From the cell containing the given text, extract its center point as [x, y] coordinate. 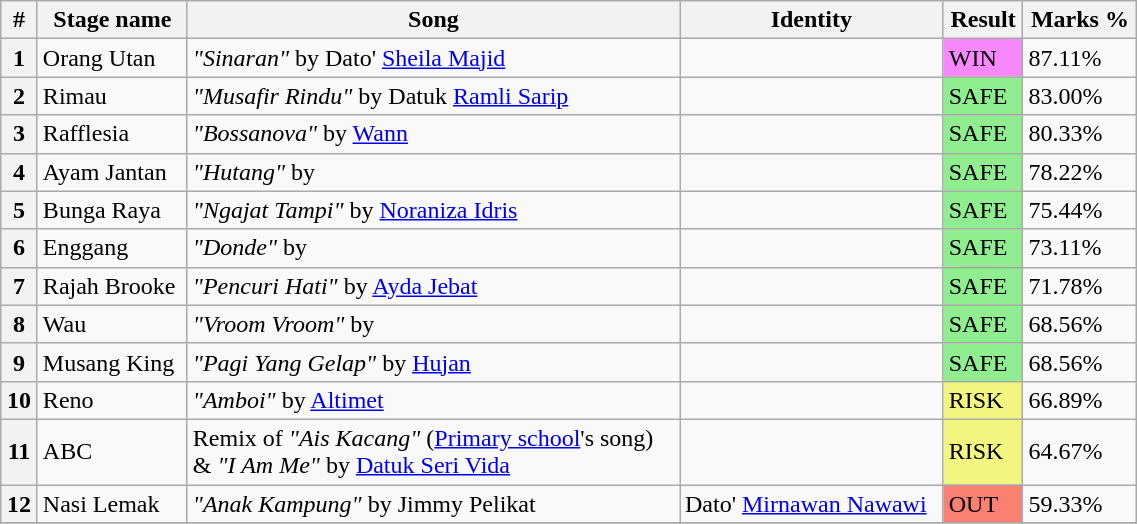
8 [20, 324]
5 [20, 210]
7 [20, 286]
Identity [812, 20]
"Pencuri Hati" by Ayda Jebat [433, 286]
Result [983, 20]
12 [20, 503]
OUT [983, 503]
Song [433, 20]
Rafflesia [112, 134]
9 [20, 362]
4 [20, 172]
Ayam Jantan [112, 172]
Orang Utan [112, 58]
66.89% [1080, 400]
78.22% [1080, 172]
Marks % [1080, 20]
Stage name [112, 20]
11 [20, 452]
Musang King [112, 362]
Nasi Lemak [112, 503]
"Anak Kampung" by Jimmy Pelikat [433, 503]
Enggang [112, 248]
Wau [112, 324]
64.67% [1080, 452]
Bunga Raya [112, 210]
"Donde" by [433, 248]
2 [20, 96]
Rajah Brooke [112, 286]
3 [20, 134]
WIN [983, 58]
Remix of "Ais Kacang" (Primary school's song) & "I Am Me" by Datuk Seri Vida [433, 452]
80.33% [1080, 134]
6 [20, 248]
"Amboi" by Altimet [433, 400]
"Bossanova" by Wann [433, 134]
"Sinaran" by Dato' Sheila Majid [433, 58]
"Pagi Yang Gelap" by Hujan [433, 362]
71.78% [1080, 286]
"Musafir Rindu" by Datuk Ramli Sarip [433, 96]
Reno [112, 400]
Rimau [112, 96]
Dato' Mirnawan Nawawi [812, 503]
"Vroom Vroom" by [433, 324]
# [20, 20]
83.00% [1080, 96]
73.11% [1080, 248]
1 [20, 58]
10 [20, 400]
87.11% [1080, 58]
"Ngajat Tampi" by Noraniza Idris [433, 210]
59.33% [1080, 503]
"Hutang" by [433, 172]
ABC [112, 452]
75.44% [1080, 210]
